Capture the cell that displays the provided text and extract its (x, y) central coordinate. 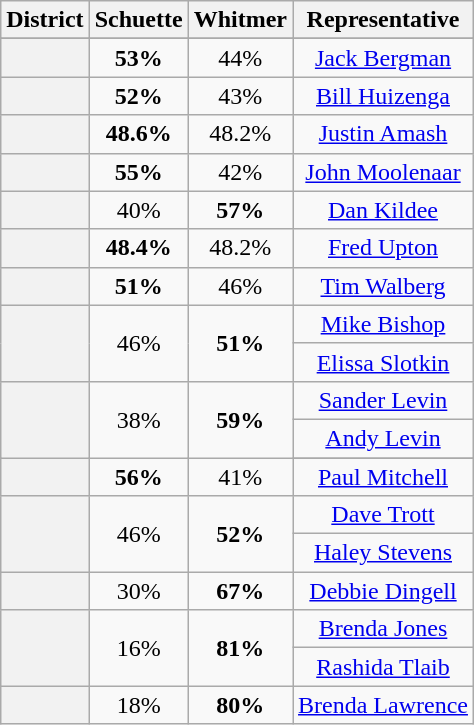
48.4% (138, 248)
18% (138, 705)
Fred Upton (384, 248)
Jack Bergman (384, 58)
Brenda Lawrence (384, 705)
Schuette (138, 20)
53% (138, 58)
Brenda Jones (384, 629)
67% (240, 591)
55% (138, 172)
Elissa Slotkin (384, 362)
30% (138, 591)
44% (240, 58)
Rashida Tlaib (384, 667)
81% (240, 648)
80% (240, 705)
Haley Stevens (384, 553)
Paul Mitchell (384, 477)
Sander Levin (384, 400)
43% (240, 96)
Andy Levin (384, 438)
Dave Trott (384, 515)
Mike Bishop (384, 324)
42% (240, 172)
57% (240, 210)
Debbie Dingell (384, 591)
District (45, 20)
Representative (384, 20)
Dan Kildee (384, 210)
59% (240, 419)
40% (138, 210)
56% (138, 477)
Bill Huizenga (384, 96)
16% (138, 648)
48.6% (138, 134)
41% (240, 477)
John Moolenaar (384, 172)
38% (138, 419)
Tim Walberg (384, 286)
Justin Amash (384, 134)
Whitmer (240, 20)
